Find where the given text appears and provide that cell's center as (X, Y) coordinate. 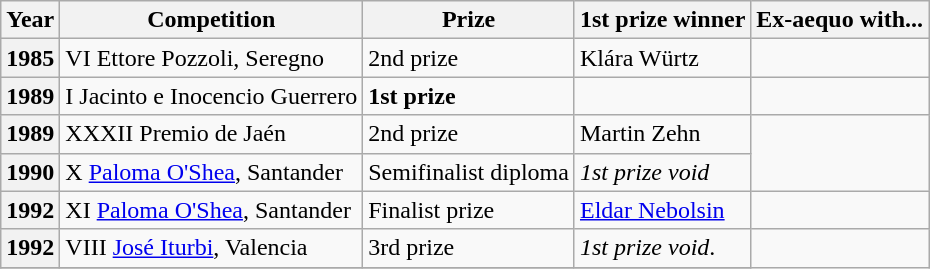
Finalist prize (469, 210)
1990 (30, 172)
Semifinalist diploma (469, 172)
Competition (212, 20)
Martin Zehn (662, 134)
Year (30, 20)
1st prize void. (662, 248)
VI Ettore Pozzoli, Seregno (212, 58)
1st prize void (662, 172)
Eldar Nebolsin (662, 210)
3rd prize (469, 248)
XI Paloma O'Shea, Santander (212, 210)
Prize (469, 20)
Ex-aequo with... (840, 20)
1st prize winner (662, 20)
X Paloma O'Shea, Santander (212, 172)
XXXII Premio de Jaén (212, 134)
I Jacinto e Inocencio Guerrero (212, 96)
1st prize (469, 96)
VIII José Iturbi, Valencia (212, 248)
1985 (30, 58)
Klára Würtz (662, 58)
